Search for the cell housing the specified text and yield its (x, y) center coordinate. 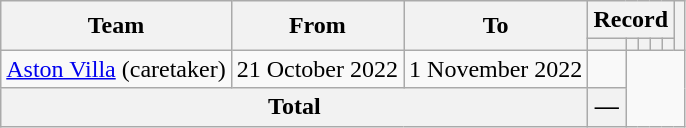
1 November 2022 (496, 69)
To (496, 26)
Aston Villa (caretaker) (116, 69)
Record (631, 20)
Team (116, 26)
Total (294, 107)
From (317, 26)
— (607, 107)
21 October 2022 (317, 69)
